Return the [X, Y] coordinate for the center point of the cell that contains the specified text.  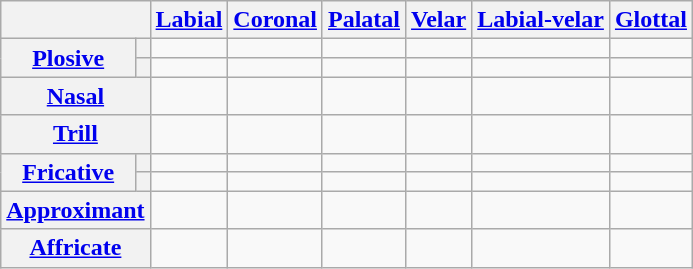
Nasal [76, 96]
Palatal [364, 20]
Labial [189, 20]
Trill [76, 134]
Labial-velar [541, 20]
Velar [439, 20]
Approximant [76, 210]
Fricative [68, 172]
Glottal [650, 20]
Plosive [68, 58]
Coronal [276, 20]
Affricate [76, 248]
